Detect which cell encompasses the target text, then output its (X, Y) center coordinate. 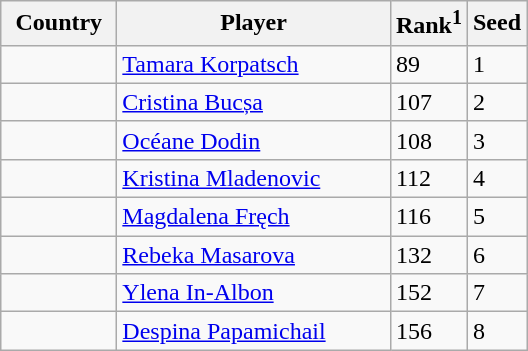
89 (428, 64)
Seed (496, 24)
112 (428, 178)
7 (496, 293)
8 (496, 331)
Rank1 (428, 24)
108 (428, 140)
Kristina Mladenovic (254, 178)
3 (496, 140)
Despina Papamichail (254, 331)
2 (496, 102)
116 (428, 217)
Magdalena Fręch (254, 217)
Ylena In-Albon (254, 293)
4 (496, 178)
Tamara Korpatsch (254, 64)
Country (59, 24)
6 (496, 255)
Cristina Bucșa (254, 102)
Océane Dodin (254, 140)
5 (496, 217)
Player (254, 24)
152 (428, 293)
Rebeka Masarova (254, 255)
132 (428, 255)
156 (428, 331)
107 (428, 102)
1 (496, 64)
